For the text-containing cell, return its midpoint in [X, Y] coordinate format. 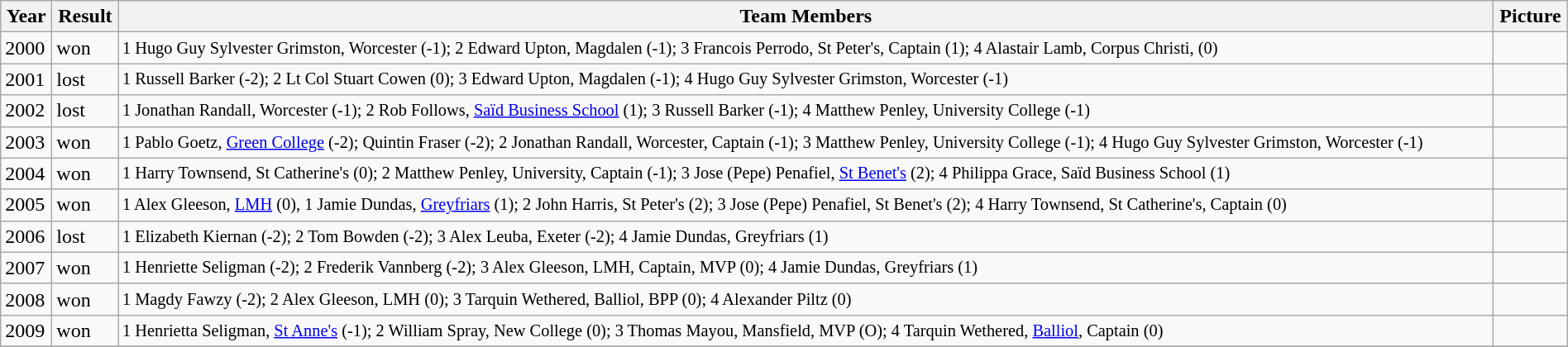
2008 [26, 299]
1 Magdy Fawzy (-2); 2 Alex Gleeson, LMH (0); 3 Tarquin Wethered, Balliol, BPP (0); 4 Alexander Piltz (0) [806, 299]
1 Russell Barker (-2); 2 Lt Col Stuart Cowen (0); 3 Edward Upton, Magdalen (-1); 4 Hugo Guy Sylvester Grimston, Worcester (-1) [806, 79]
2009 [26, 330]
1 Henriette Seligman (-2); 2 Frederik Vannberg (-2); 3 Alex Gleeson, LMH, Captain, MVP (0); 4 Jamie Dundas, Greyfriars (1) [806, 268]
2000 [26, 48]
Picture [1531, 17]
1 Elizabeth Kiernan (-2); 2 Tom Bowden (-2); 3 Alex Leuba, Exeter (-2); 4 Jamie Dundas, Greyfriars (1) [806, 236]
Year [26, 17]
2005 [26, 205]
Result [85, 17]
2003 [26, 142]
1 Henrietta Seligman, St Anne's (-1); 2 William Spray, New College (0); 3 Thomas Mayou, Mansfield, MVP (O); 4 Tarquin Wethered, Balliol, Captain (0) [806, 330]
Team Members [806, 17]
2002 [26, 111]
2007 [26, 268]
1 Jonathan Randall, Worcester (-1); 2 Rob Follows, Saïd Business School (1); 3 Russell Barker (-1); 4 Matthew Penley, University College (-1) [806, 111]
2006 [26, 236]
2001 [26, 79]
2004 [26, 173]
